Output the (X, Y) coordinate of the center of the cell containing the given text.  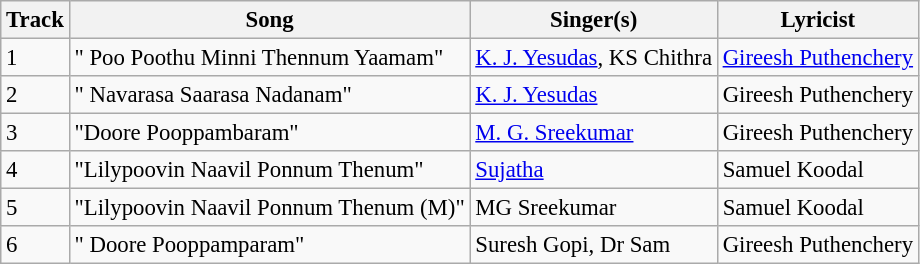
4 (35, 170)
Lyricist (818, 20)
2 (35, 95)
MG Sreekumar (594, 208)
" Navarasa Saarasa Nadanam" (270, 95)
3 (35, 133)
K. J. Yesudas, KS Chithra (594, 58)
Singer(s) (594, 20)
"Lilypoovin Naavil Ponnum Thenum" (270, 170)
K. J. Yesudas (594, 95)
" Doore Pooppamparam" (270, 245)
Suresh Gopi, Dr Sam (594, 245)
Track (35, 20)
" Poo Poothu Minni Thennum Yaamam" (270, 58)
6 (35, 245)
Song (270, 20)
Sujatha (594, 170)
M. G. Sreekumar (594, 133)
"Lilypoovin Naavil Ponnum Thenum (M)" (270, 208)
5 (35, 208)
1 (35, 58)
"Doore Pooppambaram" (270, 133)
